Pinpoint the cell where the given text exists, returning its (X, Y) midpoint coordinate. 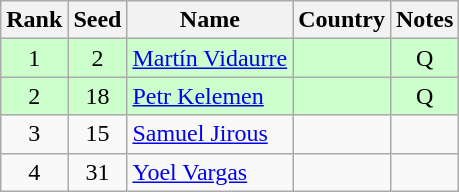
1 (34, 58)
3 (34, 134)
15 (98, 134)
Samuel Jirous (210, 134)
Name (210, 20)
Yoel Vargas (210, 172)
31 (98, 172)
Notes (424, 20)
Petr Kelemen (210, 96)
4 (34, 172)
Martín Vidaurre (210, 58)
Seed (98, 20)
Country (342, 20)
Rank (34, 20)
18 (98, 96)
